Return [X, Y] of the center of cell containing provided text 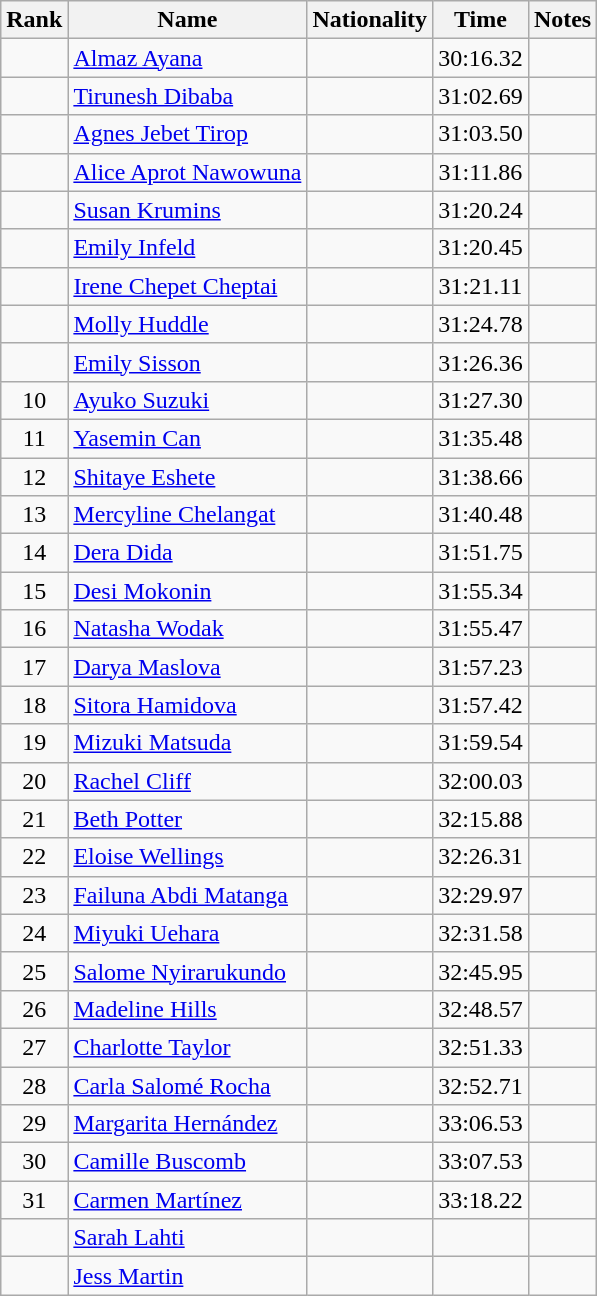
Charlotte Taylor [188, 1047]
Rachel Cliff [188, 781]
28 [34, 1085]
16 [34, 629]
Mizuki Matsuda [188, 743]
Nationality [370, 20]
Molly Huddle [188, 324]
Emily Infeld [188, 248]
27 [34, 1047]
31:03.50 [481, 134]
Mercyline Chelangat [188, 515]
22 [34, 857]
Margarita Hernández [188, 1124]
32:51.33 [481, 1047]
Sarah Lahti [188, 1238]
31:11.86 [481, 172]
33:18.22 [481, 1200]
Irene Chepet Cheptai [188, 286]
Susan Krumins [188, 210]
31:02.69 [481, 96]
31:21.11 [481, 286]
Darya Maslova [188, 667]
31:20.24 [481, 210]
31:57.23 [481, 667]
Madeline Hills [188, 1009]
Rank [34, 20]
24 [34, 933]
Beth Potter [188, 819]
26 [34, 1009]
Natasha Wodak [188, 629]
12 [34, 477]
21 [34, 819]
Carmen Martínez [188, 1200]
31 [34, 1200]
11 [34, 438]
31:35.48 [481, 438]
Time [481, 20]
31:51.75 [481, 553]
Jess Martin [188, 1276]
29 [34, 1124]
25 [34, 971]
15 [34, 591]
Dera Dida [188, 553]
13 [34, 515]
Name [188, 20]
Yasemin Can [188, 438]
20 [34, 781]
Sitora Hamidova [188, 705]
32:00.03 [481, 781]
32:15.88 [481, 819]
18 [34, 705]
Agnes Jebet Tirop [188, 134]
30 [34, 1162]
31:24.78 [481, 324]
Camille Buscomb [188, 1162]
31:40.48 [481, 515]
31:55.34 [481, 591]
Notes [562, 20]
32:45.95 [481, 971]
Alice Aprot Nawowuna [188, 172]
32:26.31 [481, 857]
33:07.53 [481, 1162]
Tirunesh Dibaba [188, 96]
Miyuki Uehara [188, 933]
Shitaye Eshete [188, 477]
32:31.58 [481, 933]
Salome Nyirarukundo [188, 971]
14 [34, 553]
31:57.42 [481, 705]
31:20.45 [481, 248]
31:27.30 [481, 400]
Eloise Wellings [188, 857]
10 [34, 400]
Almaz Ayana [188, 58]
19 [34, 743]
32:52.71 [481, 1085]
32:48.57 [481, 1009]
31:55.47 [481, 629]
31:59.54 [481, 743]
Emily Sisson [188, 362]
33:06.53 [481, 1124]
Ayuko Suzuki [188, 400]
30:16.32 [481, 58]
Desi Mokonin [188, 591]
Failuna Abdi Matanga [188, 895]
17 [34, 667]
Carla Salomé Rocha [188, 1085]
31:26.36 [481, 362]
23 [34, 895]
31:38.66 [481, 477]
32:29.97 [481, 895]
